Search for the cell housing the specified text and yield its [X, Y] center coordinate. 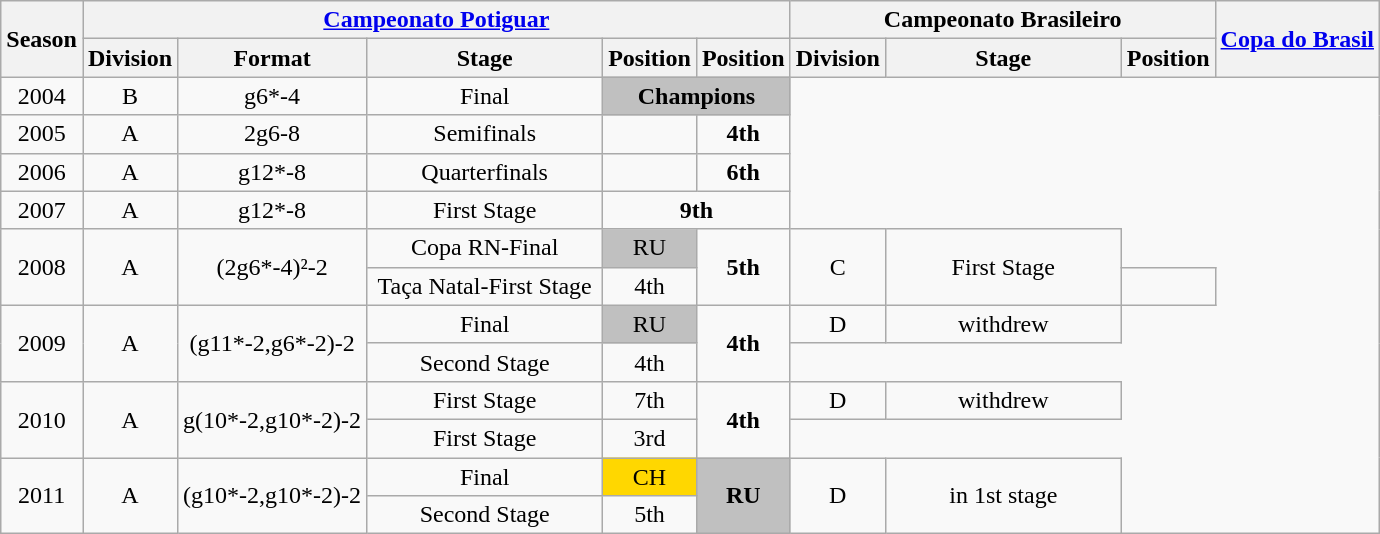
2008 [42, 267]
(2g6*-4)²-2 [272, 267]
9th [697, 210]
2004 [42, 96]
2010 [42, 419]
Semifinals [485, 134]
in 1st stage [1003, 496]
2007 [42, 210]
2g6-8 [272, 134]
Copa do Brasil [1297, 39]
Copa RN-Final [485, 248]
6th [743, 172]
g6*-4 [272, 96]
3rd [650, 438]
7th [650, 400]
g(10*-2,g10*-2)-2 [272, 419]
CH [650, 477]
C [838, 267]
Taça Natal-First Stage [485, 286]
Campeonato Brasileiro [1002, 20]
2006 [42, 172]
2009 [42, 343]
Quarterfinals [485, 172]
Format [272, 58]
2005 [42, 134]
2011 [42, 496]
B [130, 96]
(g10*-2,g10*-2)-2 [272, 496]
(g11*-2,g6*-2)-2 [272, 343]
Champions [697, 96]
Season [42, 39]
Campeonato Potiguar [436, 20]
